Return the [X, Y] coordinate for the center point of the cell that contains the specified text.  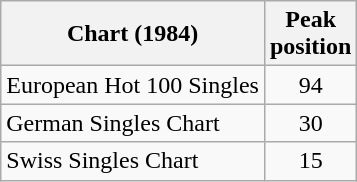
30 [310, 123]
Chart (1984) [133, 34]
Peakposition [310, 34]
German Singles Chart [133, 123]
94 [310, 85]
European Hot 100 Singles [133, 85]
15 [310, 161]
Swiss Singles Chart [133, 161]
